Capture the cell that displays the provided text and extract its (x, y) central coordinate. 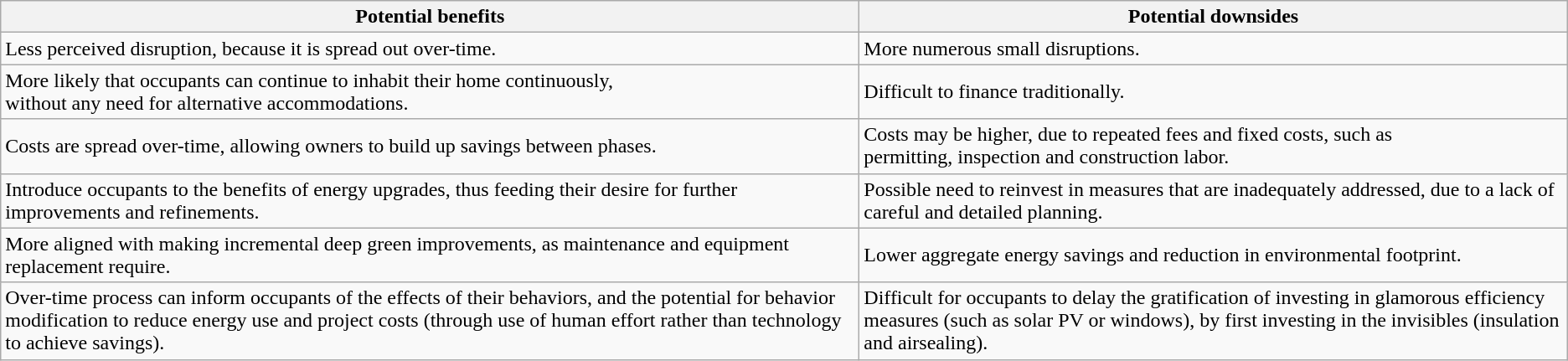
Potential downsides (1213, 17)
Costs may be higher, due to repeated fees and fixed costs, such aspermitting, inspection and construction labor. (1213, 146)
More likely that occupants can continue to inhabit their home continuously,without any need for alternative accommodations. (431, 92)
Potential benefits (431, 17)
Less perceived disruption, because it is spread out over-time. (431, 49)
More numerous small disruptions. (1213, 49)
Introduce occupants to the benefits of energy upgrades, thus feeding their desire for further improvements and refinements. (431, 201)
Possible need to reinvest in measures that are inadequately addressed, due to a lack of careful and detailed planning. (1213, 201)
Lower aggregate energy savings and reduction in environmental footprint. (1213, 255)
More aligned with making incremental deep green improvements, as maintenance and equipment replacement require. (431, 255)
Costs are spread over-time, allowing owners to build up savings between phases. (431, 146)
Difficult to finance traditionally. (1213, 92)
